Scan for the cell matching the given text and deliver its [x, y] coordinate at center. 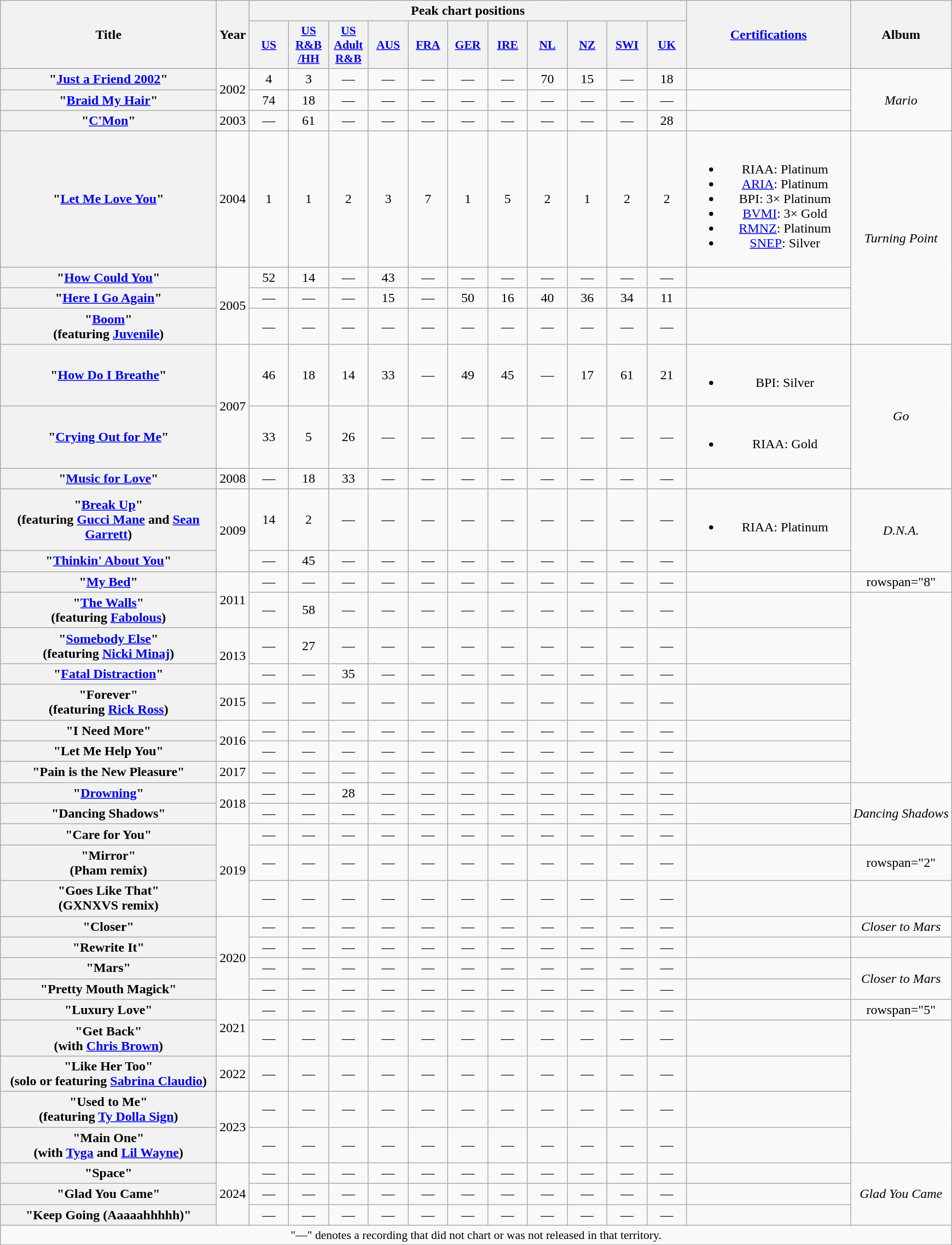
17 [588, 375]
"Break Up"(featuring Gucci Mane and Sean Garrett) [108, 520]
Glad You Came [901, 1194]
2022 [233, 1074]
"—" denotes a recording that did not chart or was not released in that territory. [476, 1235]
"I Need More" [108, 731]
"Main One"(with Tyga and Lil Wayne) [108, 1145]
RIAA: Gold [768, 437]
2019 [233, 870]
16 [508, 298]
rowspan="8" [901, 582]
"Mirror"(Pham remix) [108, 862]
46 [269, 375]
"Let Me Help You" [108, 751]
D.N.A. [901, 530]
40 [547, 298]
"Pretty Mouth Magick" [108, 989]
GER [468, 45]
"Dancing Shadows" [108, 814]
2008 [233, 478]
43 [388, 277]
"Forever" (featuring Rick Ross) [108, 702]
2004 [233, 199]
US R&B/HH [309, 45]
4 [269, 79]
"How Do I Breathe" [108, 375]
"Used to Me"(featuring Ty Dolla Sign) [108, 1109]
"Keep Going (Aaaaahhhhh)" [108, 1215]
"How Could You" [108, 277]
7 [428, 199]
2017 [233, 772]
"Music for Love" [108, 478]
"Drowning" [108, 793]
49 [468, 375]
Year [233, 35]
74 [269, 100]
50 [468, 298]
Mario [901, 100]
Certifications [768, 35]
2020 [233, 958]
2021 [233, 1028]
"Get Back"(with Chris Brown) [108, 1038]
36 [588, 298]
RIAA: Platinum [768, 520]
"Braid My Hair" [108, 100]
"Pain is the New Pleasure" [108, 772]
Go [901, 416]
Turning Point [901, 238]
Peak chart positions [468, 11]
"Fatal Distraction" [108, 674]
2003 [233, 121]
SWI [627, 45]
26 [348, 437]
"Here I Go Again" [108, 298]
52 [269, 277]
"Glad You Came" [108, 1194]
"Boom"(featuring Juvenile) [108, 326]
11 [666, 298]
"Luxury Love" [108, 1010]
rowspan="5" [901, 1010]
58 [309, 610]
NL [547, 45]
Title [108, 35]
Dancing Shadows [901, 814]
NZ [588, 45]
FRA [428, 45]
70 [547, 79]
"Rewrite It" [108, 947]
"Closer" [108, 926]
2023 [233, 1127]
"Space" [108, 1173]
2005 [233, 305]
2018 [233, 803]
"The Walls"(featuring Fabolous) [108, 610]
"Care for You" [108, 835]
AUS [388, 45]
27 [309, 646]
2011 [233, 600]
UK [666, 45]
"Crying Out for Me" [108, 437]
2016 [233, 741]
"My Bed" [108, 582]
"Goes Like That"(GXNXVS remix) [108, 899]
US [269, 45]
BPI: Silver [768, 375]
"Let Me Love You" [108, 199]
US Adult R&B [348, 45]
2002 [233, 89]
21 [666, 375]
2024 [233, 1194]
34 [627, 298]
rowspan="2" [901, 862]
2007 [233, 406]
35 [348, 674]
"C'Mon" [108, 121]
2013 [233, 656]
"Like Her Too"(solo or featuring Sabrina Claudio) [108, 1074]
2015 [233, 702]
IRE [508, 45]
"Mars" [108, 968]
2009 [233, 530]
Album [901, 35]
"Somebody Else"(featuring Nicki Minaj) [108, 646]
"Just a Friend 2002" [108, 79]
RIAA: PlatinumARIA: PlatinumBPI: 3× PlatinumBVMI: 3× GoldRMNZ: PlatinumSNEP: Silver [768, 199]
"Thinkin' About You" [108, 561]
